Detect which cell encompasses the target text, then output its (X, Y) center coordinate. 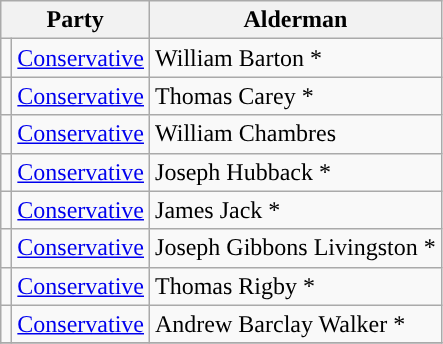
Joseph Hubback * (296, 172)
James Jack * (296, 210)
Joseph Gibbons Livingston * (296, 248)
Party (76, 20)
William Chambres (296, 134)
Thomas Rigby * (296, 286)
Thomas Carey * (296, 96)
Andrew Barclay Walker * (296, 324)
William Barton * (296, 58)
Alderman (296, 20)
